Determine the [X, Y] coordinate at the center of the cell enclosing the given text.  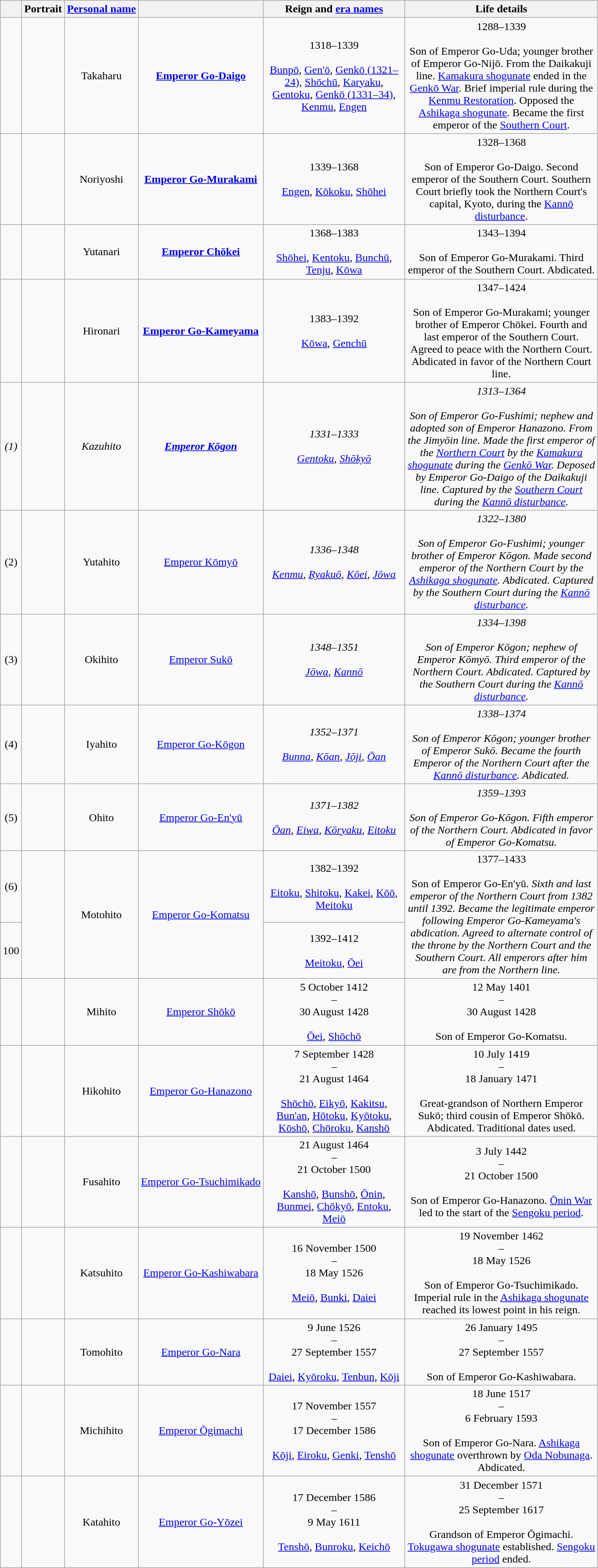
(1) [11, 447]
26 January 1495–27 September 1557Son of Emperor Go-Kashiwabara. [501, 1352]
Michihito [101, 1431]
1368–1383Shōhei, Kentoku, Bunchū, Tenju, Kōwa [334, 252]
1359–1393Son of Emperor Go-Kōgon. Fifth emperor of the Northern Court. Abdicated in favor of Emperor Go-Komatsu. [501, 817]
Takaharu [101, 76]
Emperor Go-Yōzei [201, 1522]
Tomohito [101, 1352]
Emperor Go-Hanazono [201, 1091]
Katsuhito [101, 1273]
Mihito [101, 1012]
10 July 1419–18 January 1471Great-grandson of Northern Emperor Sukō; third cousin of Emperor Shōkō. Abdicated. Traditional dates used. [501, 1091]
Fusahito [101, 1182]
Motohito [101, 914]
Emperor Go-Komatsu [201, 914]
1383–1392Kōwa, Genchū [334, 331]
1336–1348Kenmu, Ryakuō, Kōei, Jōwa [334, 562]
Emperor Go-Tsuchimikado [201, 1182]
21 August 1464–21 October 1500Kanshō, Bunshō, Ōnin, Bunmei, Chōkyō, Entoku, Meiō [334, 1182]
1339–1368Engen, Kōkoku, Shōhei [334, 179]
100 [11, 951]
Emperor Shōkō [201, 1012]
3 July 1442–21 October 1500Son of Emperor Go-Hanazono. Ōnin War led to the start of the Sengoku period. [501, 1182]
Emperor Go-Kashiwabara [201, 1273]
1318–1339Bunpō, Gen'ō, Genkō (1321–24), Shōchū, Karyaku, Gentoku, Genkō (1331–34), Kenmu, Engen [334, 76]
1348–1351Jōwa, Kannō [334, 659]
31 December 1571–25 September 1617Grandson of Emperor Ōgimachi. Tokugawa shogunate established. Sengoku period ended. [501, 1522]
(3) [11, 659]
(5) [11, 817]
Hironari [101, 331]
Emperor Go-En'yū [201, 817]
Hikohito [101, 1091]
Kazuhito [101, 447]
Emperor Go-Murakami [201, 179]
Portrait [43, 9]
Life details [501, 9]
1392–1412Meitoku, Ōei [334, 951]
(6) [11, 886]
Reign and era names [334, 9]
9 June 1526–27 September 1557Daiei, Kyōroku, Tenbun, Kōji [334, 1352]
1352–1371Bunna, Kōan, Jōji, Ōan [334, 745]
1331–1333Gentoku, Shōkyō [334, 447]
16 November 1500–18 May 1526Meiō, Bunki, Daiei [334, 1273]
Yutanari [101, 252]
5 October 1412–30 August 1428Ōei, Shōchō [334, 1012]
Emperor Ōgimachi [201, 1431]
Iyahito [101, 745]
Okihito [101, 659]
12 May 1401–30 August 1428Son of Emperor Go-Komatsu. [501, 1012]
1371–1382Ōan, Eiwa, Kōryaku, Eitoku [334, 817]
Emperor Go-Nara [201, 1352]
Emperor Go-Daigo [201, 76]
1382–1392Eitoku, Shitoku, Kakei, Kōō, Meitoku [334, 886]
(4) [11, 745]
19 November 1462–18 May 1526Son of Emperor Go-Tsuchimikado. Imperial rule in the Ashikaga shogunate reached its lowest point in his reign. [501, 1273]
1343–1394Son of Emperor Go-Murakami. Third emperor of the Southern Court. Abdicated. [501, 252]
Emperor Chōkei [201, 252]
Emperor Sukō [201, 659]
Emperor Kōgon [201, 447]
Emperor Go-Kameyama [201, 331]
7 September 1428–21 August 1464Shōchō, Eikyō, Kakitsu, Bun'an, Hōtoku, Kyōtoku, Kōshō, Chōroku, Kanshō [334, 1091]
Noriyoshi [101, 179]
Emperor Go-Kōgon [201, 745]
Ohito [101, 817]
(2) [11, 562]
17 November 1557–17 December 1586Kōji, Eiroku, Genki, Tenshō [334, 1431]
Personal name [101, 9]
18 June 1517–6 February 1593Son of Emperor Go-Nara. Ashikaga shogunate overthrown by Oda Nobunaga. Abdicated. [501, 1431]
17 December 1586–9 May 1611Tenshō, Bunroku, Keichō [334, 1522]
Katahito [101, 1522]
Emperor Kōmyō [201, 562]
Yutahito [101, 562]
